Determine the (x, y) coordinate at the center of the cell enclosing the given text.  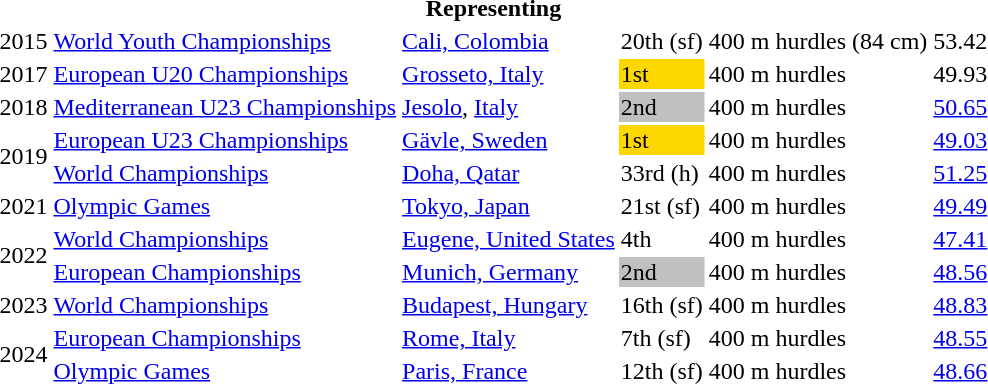
Rome, Italy (509, 338)
European U23 Championships (225, 140)
Tokyo, Japan (509, 206)
World Youth Championships (225, 41)
European U20 Championships (225, 74)
20th (sf) (662, 41)
33rd (h) (662, 173)
Grosseto, Italy (509, 74)
21st (sf) (662, 206)
Gävle, Sweden (509, 140)
Jesolo, Italy (509, 107)
7th (sf) (662, 338)
Cali, Colombia (509, 41)
Olympic Games (225, 206)
16th (sf) (662, 305)
Budapest, Hungary (509, 305)
Doha, Qatar (509, 173)
Mediterranean U23 Championships (225, 107)
400 m hurdles (84 cm) (818, 41)
4th (662, 239)
Eugene, United States (509, 239)
Munich, Germany (509, 272)
